Scan for the cell matching the given text and deliver its (x, y) coordinate at center. 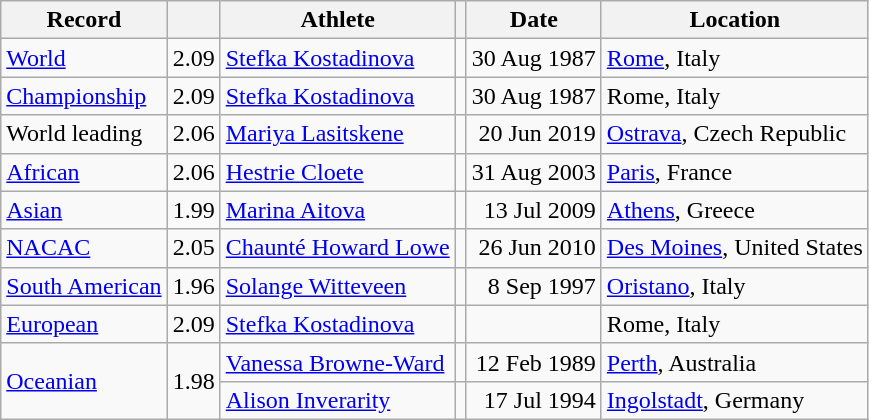
2.05 (194, 248)
African (84, 172)
1.98 (194, 381)
European (84, 324)
Date (534, 20)
Location (734, 20)
Oceanian (84, 381)
8 Sep 1997 (534, 286)
Hestrie Cloete (338, 172)
20 Jun 2019 (534, 134)
World (84, 58)
26 Jun 2010 (534, 248)
Record (84, 20)
1.96 (194, 286)
Paris, France (734, 172)
Asian (84, 210)
Chaunté Howard Lowe (338, 248)
Alison Inverarity (338, 400)
NACAC (84, 248)
31 Aug 2003 (534, 172)
South American (84, 286)
12 Feb 1989 (534, 362)
Athens, Greece (734, 210)
1.99 (194, 210)
Championship (84, 96)
Perth, Australia (734, 362)
17 Jul 1994 (534, 400)
Ostrava, Czech Republic (734, 134)
Oristano, Italy (734, 286)
Mariya Lasitskene (338, 134)
Des Moines, United States (734, 248)
Athlete (338, 20)
World leading (84, 134)
Ingolstadt, Germany (734, 400)
Vanessa Browne-Ward (338, 362)
13 Jul 2009 (534, 210)
Marina Aitova (338, 210)
Solange Witteveen (338, 286)
